Extract the [X, Y] coordinate from the center of the cell holding the provided text.  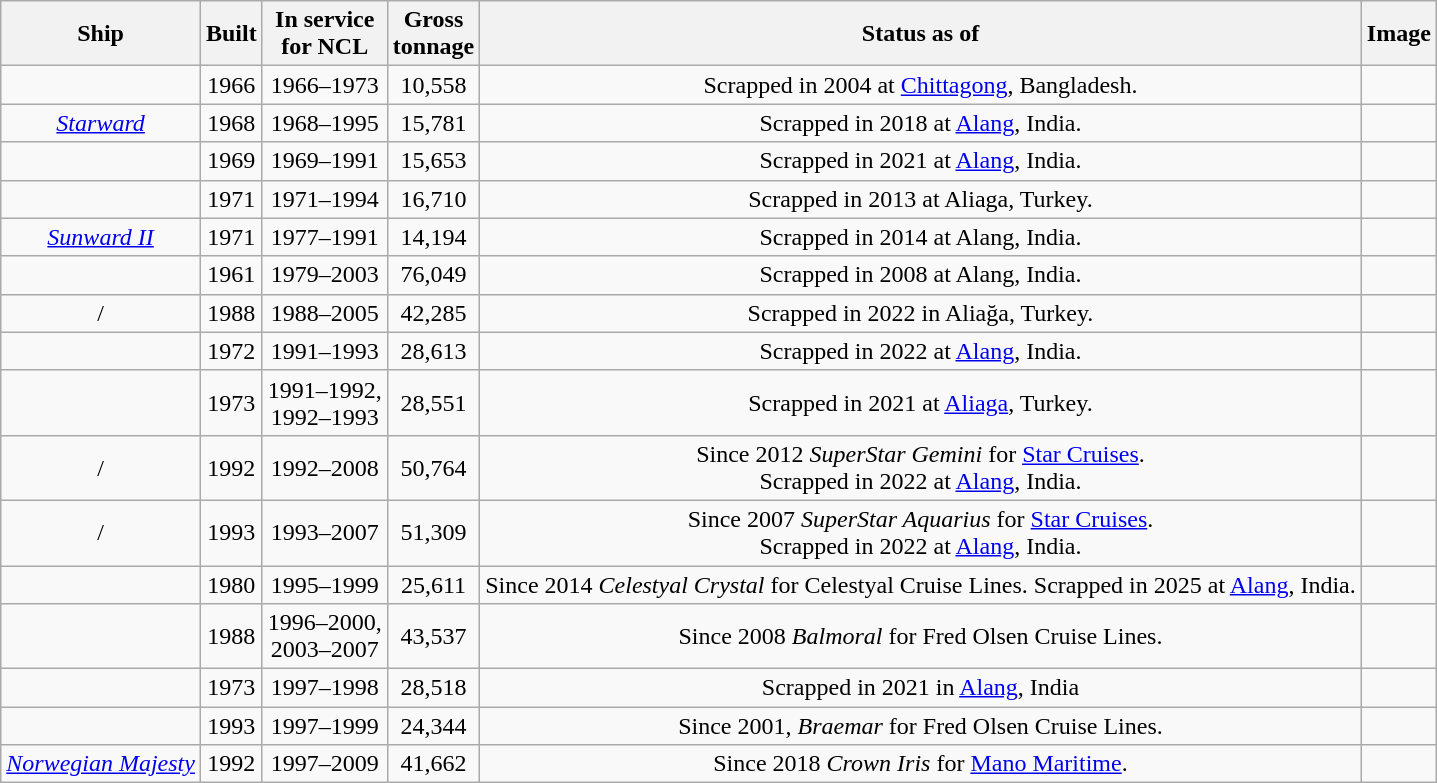
Scrapped in 2021 at Aliaga, Turkey. [921, 402]
1968 [231, 123]
Since 2018 Crown Iris for Mano Maritime. [921, 764]
Since 2001, Braemar for Fred Olsen Cruise Lines. [921, 726]
Ship [101, 34]
Scrapped in 2008 at Alang, India. [921, 275]
1996–2000,2003–2007 [324, 636]
1968–1995 [324, 123]
1997–1998 [324, 688]
1992–2008 [324, 468]
Status as of [921, 34]
1995–1999 [324, 585]
42,285 [433, 313]
1969–1991 [324, 161]
1991–1992,1992–1993 [324, 402]
41,662 [433, 764]
1991–1993 [324, 351]
1971–1994 [324, 199]
Scrapped in 2018 at Alang, India. [921, 123]
50,764 [433, 468]
1961 [231, 275]
Since 2008 Balmoral for Fred Olsen Cruise Lines. [921, 636]
1966–1973 [324, 85]
Scrapped in 2022 in Aliağa, Turkey. [921, 313]
Image [1398, 34]
1969 [231, 161]
1966 [231, 85]
Since 2014 Celestyal Crystal for Celestyal Cruise Lines. Scrapped in 2025 at Alang, India. [921, 585]
1979–2003 [324, 275]
28,518 [433, 688]
In servicefor NCL [324, 34]
15,653 [433, 161]
43,537 [433, 636]
15,781 [433, 123]
Since 2007 SuperStar Aquarius for Star Cruises.Scrapped in 2022 at Alang, India. [921, 532]
1997–1999 [324, 726]
76,049 [433, 275]
Starward [101, 123]
1993–2007 [324, 532]
28,613 [433, 351]
25,611 [433, 585]
10,558 [433, 85]
24,344 [433, 726]
1988–2005 [324, 313]
1972 [231, 351]
51,309 [433, 532]
Since 2012 SuperStar Gemini for Star Cruises.Scrapped in 2022 at Alang, India. [921, 468]
Sunward II [101, 237]
16,710 [433, 199]
28,551 [433, 402]
1977–1991 [324, 237]
Scrapped in 2013 at Aliaga, Turkey. [921, 199]
Grosstonnage [433, 34]
Scrapped in 2021 in Alang, India [921, 688]
Built [231, 34]
1997–2009 [324, 764]
Scrapped in 2004 at Chittagong, Bangladesh. [921, 85]
Scrapped in 2014 at Alang, India. [921, 237]
1980 [231, 585]
Scrapped in 2021 at Alang, India. [921, 161]
14,194 [433, 237]
Norwegian Majesty [101, 764]
Scrapped in 2022 at Alang, India. [921, 351]
